From the cell containing the given text, extract its center point as [x, y] coordinate. 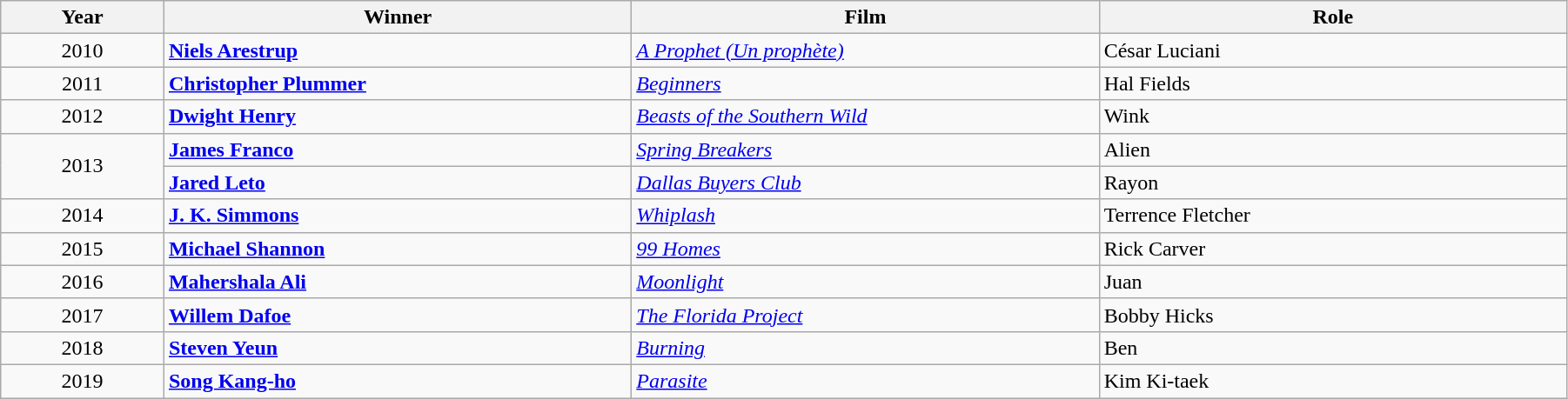
Beginners [865, 83]
2015 [83, 249]
Parasite [865, 381]
Wink [1333, 116]
2014 [83, 216]
2010 [83, 50]
Juan [1333, 282]
99 Homes [865, 249]
Whiplash [865, 216]
A Prophet (Un prophète) [865, 50]
2017 [83, 315]
2016 [83, 282]
J. K. Simmons [397, 216]
Hal Fields [1333, 83]
James Franco [397, 150]
Burning [865, 348]
Spring Breakers [865, 150]
2018 [83, 348]
Steven Yeun [397, 348]
2011 [83, 83]
2019 [83, 381]
Rayon [1333, 183]
Role [1333, 17]
Rick Carver [1333, 249]
César Luciani [1333, 50]
Winner [397, 17]
Niels Arestrup [397, 50]
Kim Ki-taek [1333, 381]
Song Kang-ho [397, 381]
Mahershala Ali [397, 282]
Ben [1333, 348]
2013 [83, 166]
Bobby Hicks [1333, 315]
Willem Dafoe [397, 315]
The Florida Project [865, 315]
Film [865, 17]
2012 [83, 116]
Jared Leto [397, 183]
Year [83, 17]
Terrence Fletcher [1333, 216]
Dwight Henry [397, 116]
Michael Shannon [397, 249]
Moonlight [865, 282]
Christopher Plummer [397, 83]
Dallas Buyers Club [865, 183]
Beasts of the Southern Wild [865, 116]
Alien [1333, 150]
